Detect which cell encompasses the target text, then output its [X, Y] center coordinate. 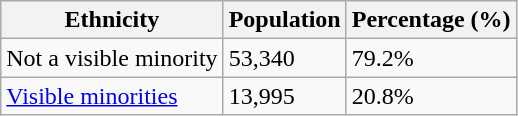
Ethnicity [112, 20]
Population [284, 20]
Visible minorities [112, 96]
13,995 [284, 96]
Percentage (%) [431, 20]
53,340 [284, 58]
20.8% [431, 96]
79.2% [431, 58]
Not a visible minority [112, 58]
